Extract the [X, Y] coordinate from the center of the cell holding the provided text.  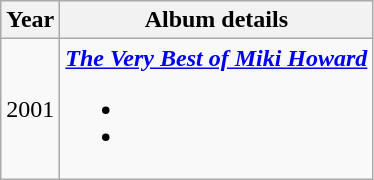
Year [30, 20]
2001 [30, 109]
The Very Best of Miki Howard [216, 109]
Album details [216, 20]
